Pinpoint the cell where the given text exists, returning its [X, Y] midpoint coordinate. 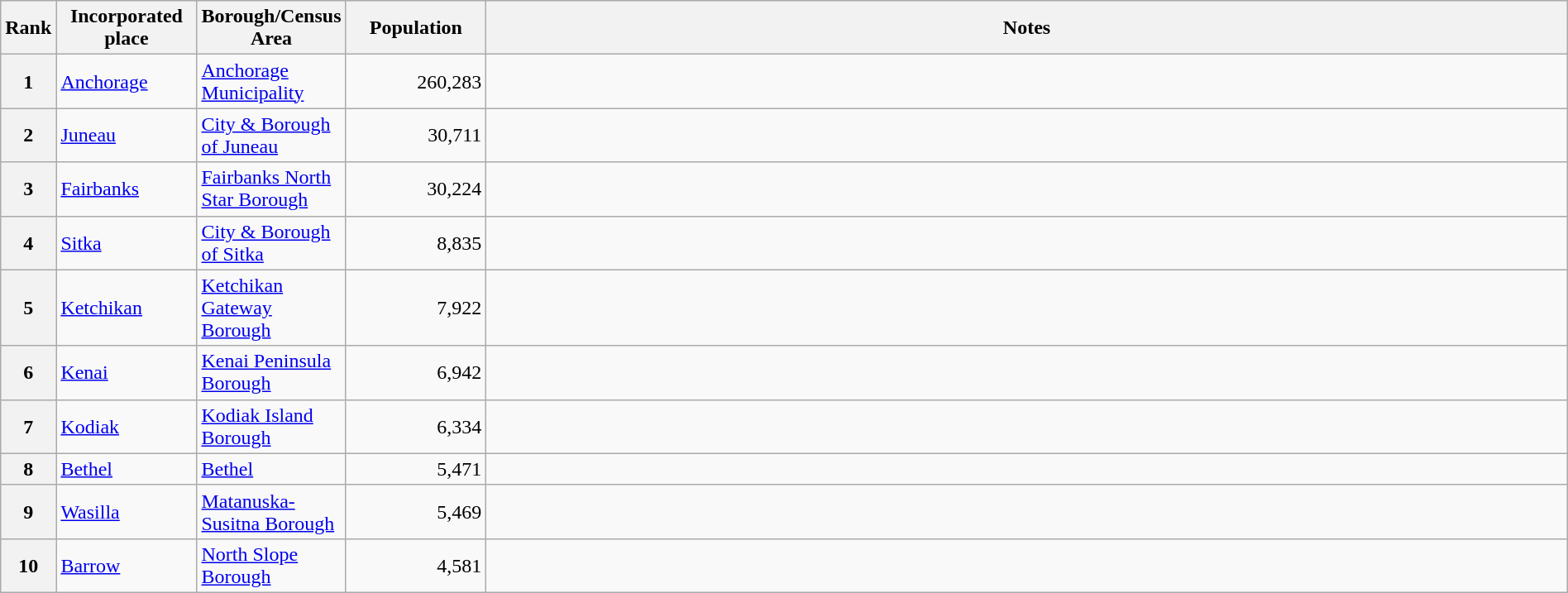
City & Borough of Juneau [271, 136]
5,471 [416, 469]
Ketchikan [127, 308]
Kodiak Island Borough [271, 427]
North Slope Borough [271, 566]
City & Borough of Sitka [271, 243]
Fairbanks North Star Borough [271, 189]
Barrow [127, 566]
Fairbanks [127, 189]
Matanuska-Susitna Borough [271, 511]
2 [28, 136]
Kenai [127, 372]
Ketchikan Gateway Borough [271, 308]
Population [416, 28]
Kenai Peninsula Borough [271, 372]
30,711 [416, 136]
Anchorage Municipality [271, 81]
Incorporated place [127, 28]
260,283 [416, 81]
Sitka [127, 243]
Notes [1027, 28]
1 [28, 81]
9 [28, 511]
7 [28, 427]
30,224 [416, 189]
3 [28, 189]
5,469 [416, 511]
5 [28, 308]
7,922 [416, 308]
4 [28, 243]
6,334 [416, 427]
Anchorage [127, 81]
4,581 [416, 566]
8 [28, 469]
8,835 [416, 243]
6 [28, 372]
6,942 [416, 372]
Rank [28, 28]
Kodiak [127, 427]
10 [28, 566]
Borough/Census Area [271, 28]
Juneau [127, 136]
Wasilla [127, 511]
